Identify which cell holds the provided text, then report its [X, Y] central coordinate. 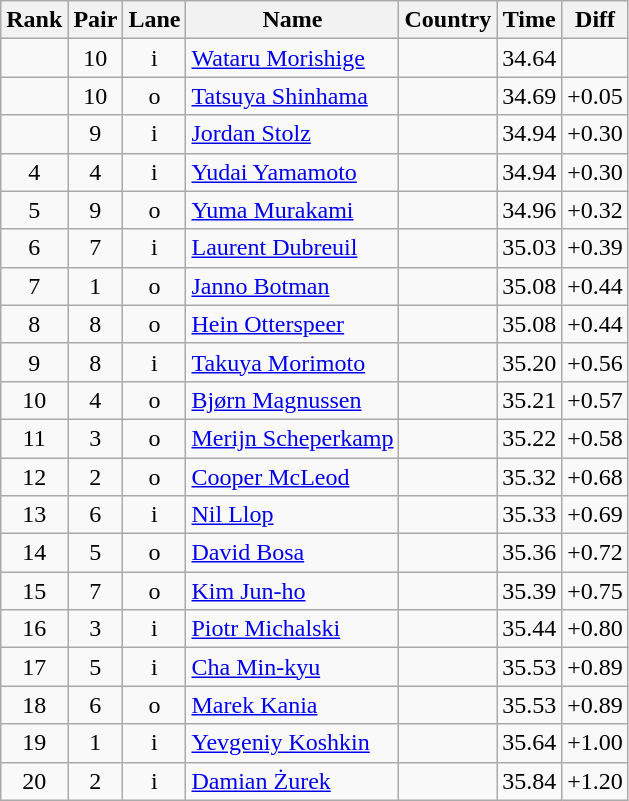
+0.39 [596, 248]
Wataru Morishige [292, 58]
+1.00 [596, 743]
+0.69 [596, 515]
35.39 [530, 591]
Lane [154, 20]
15 [34, 591]
Pair [96, 20]
David Bosa [292, 553]
+0.80 [596, 629]
Marek Kania [292, 705]
Merijn Scheperkamp [292, 438]
35.03 [530, 248]
Diff [596, 20]
Country [448, 20]
35.20 [530, 362]
+0.72 [596, 553]
Yevgeniy Koshkin [292, 743]
17 [34, 667]
35.22 [530, 438]
13 [34, 515]
Kim Jun-ho [292, 591]
Nil Llop [292, 515]
+1.20 [596, 781]
Hein Otterspeer [292, 324]
Janno Botman [292, 286]
+0.05 [596, 96]
34.96 [530, 210]
+0.56 [596, 362]
34.64 [530, 58]
Rank [34, 20]
34.69 [530, 96]
+0.32 [596, 210]
14 [34, 553]
Yuma Murakami [292, 210]
+0.58 [596, 438]
Yudai Yamamoto [292, 172]
Jordan Stolz [292, 134]
Cooper McLeod [292, 477]
Cha Min-kyu [292, 667]
Takuya Morimoto [292, 362]
Bjørn Magnussen [292, 400]
35.33 [530, 515]
35.21 [530, 400]
+0.75 [596, 591]
Time [530, 20]
18 [34, 705]
35.32 [530, 477]
Laurent Dubreuil [292, 248]
11 [34, 438]
35.44 [530, 629]
20 [34, 781]
Piotr Michalski [292, 629]
+0.57 [596, 400]
12 [34, 477]
35.36 [530, 553]
Damian Żurek [292, 781]
16 [34, 629]
+0.68 [596, 477]
Tatsuya Shinhama [292, 96]
35.64 [530, 743]
19 [34, 743]
Name [292, 20]
35.84 [530, 781]
